From the cell containing the given text, extract its center point as (x, y) coordinate. 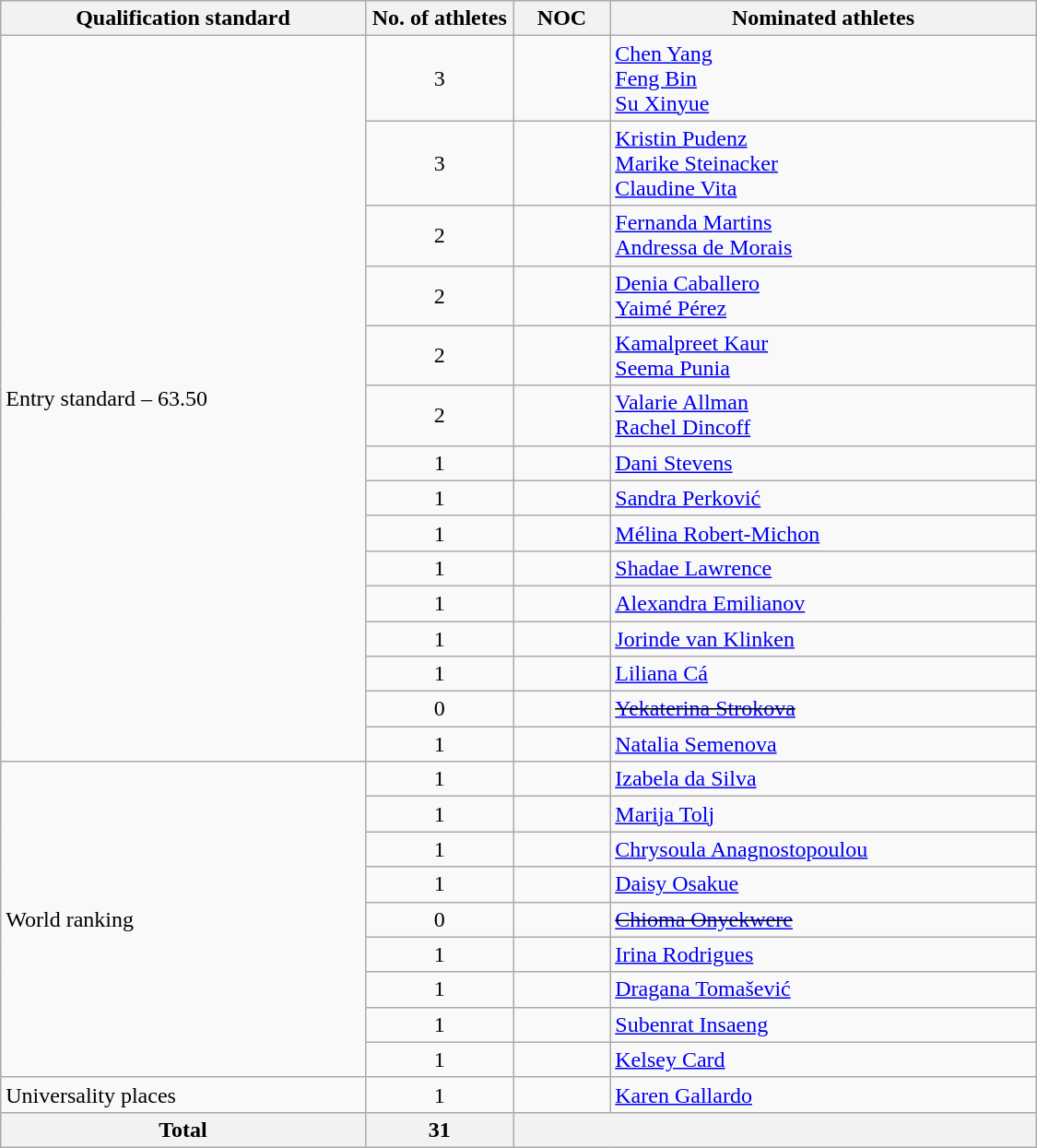
Liliana Cá (823, 674)
Sandra Perković (823, 498)
Daisy Osakue (823, 884)
31 (439, 1130)
Jorinde van Klinken (823, 639)
Qualification standard (183, 18)
Kristin PudenzMarike SteinackerClaudine Vita (823, 163)
Shadae Lawrence (823, 568)
No. of athletes (439, 18)
Kamalpreet KaurSeema Punia (823, 356)
Yekaterina Strokova (823, 709)
World ranking (183, 920)
Irina Rodrigues (823, 954)
NOC (561, 18)
Kelsey Card (823, 1059)
Nominated athletes (823, 18)
Alexandra Emilianov (823, 603)
Dani Stevens (823, 463)
Karen Gallardo (823, 1095)
Dragana Tomašević (823, 989)
Denia CaballeroYaimé Pérez (823, 295)
Mélina Robert-Michon (823, 533)
Universality places (183, 1095)
Marija Tolj (823, 814)
Natalia Semenova (823, 744)
Chioma Onyekwere (823, 919)
Entry standard – 63.50 (183, 398)
Total (183, 1130)
Fernanda MartinsAndressa de Morais (823, 236)
Izabela da Silva (823, 779)
Chrysoula Anagnostopoulou (823, 849)
Chen YangFeng BinSu Xinyue (823, 78)
Valarie AllmanRachel Dincoff (823, 415)
Subenrat Insaeng (823, 1024)
